Detect which cell encompasses the target text, then output its (x, y) center coordinate. 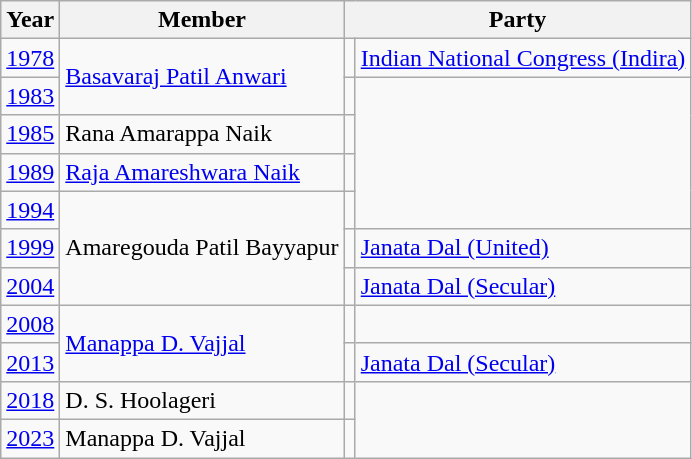
1999 (30, 248)
Party (518, 20)
2018 (30, 400)
1983 (30, 96)
D. S. Hoolageri (202, 400)
2008 (30, 324)
Rana Amarappa Naik (202, 134)
1978 (30, 58)
Year (30, 20)
2004 (30, 286)
1989 (30, 172)
1994 (30, 210)
2013 (30, 362)
Janata Dal (United) (523, 248)
2023 (30, 438)
Amaregouda Patil Bayyapur (202, 248)
Raja Amareshwara Naik (202, 172)
1985 (30, 134)
Member (202, 20)
Indian National Congress (Indira) (523, 58)
Basavaraj Patil Anwari (202, 77)
